Scan for the cell matching the given text and deliver its [x, y] coordinate at center. 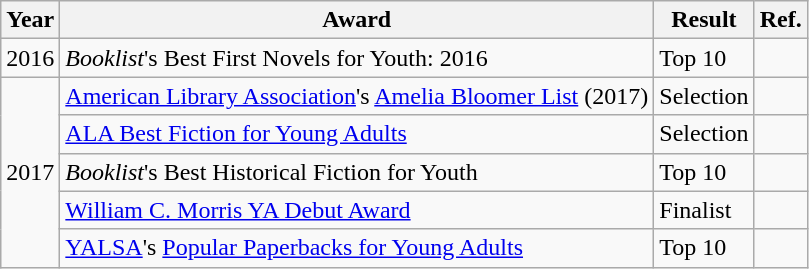
Booklist's Best Historical Fiction for Youth [357, 172]
Award [357, 20]
YALSA's Popular Paperbacks for Young Adults [357, 248]
ALA Best Fiction for Young Adults [357, 134]
Finalist [704, 210]
American Library Association's Amelia Bloomer List (2017) [357, 96]
Result [704, 20]
William C. Morris YA Debut Award [357, 210]
Booklist's Best First Novels for Youth: 2016 [357, 58]
2017 [30, 172]
Ref. [780, 20]
Year [30, 20]
2016 [30, 58]
